Provide the [X, Y] coordinate of the cell's center where the given text is located.  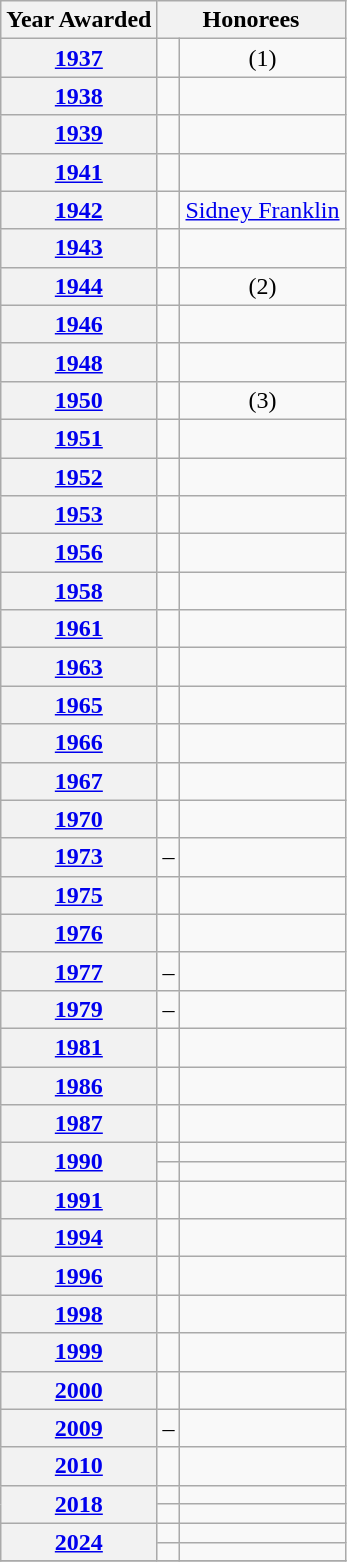
Year Awarded [79, 20]
1975 [79, 895]
Sidney Franklin [262, 210]
1938 [79, 96]
1948 [79, 362]
1944 [79, 286]
1942 [79, 210]
1953 [79, 515]
1951 [79, 438]
1973 [79, 857]
1979 [79, 1009]
1950 [79, 400]
Honorees [251, 20]
1956 [79, 553]
2010 [79, 1466]
(2) [262, 286]
1963 [79, 667]
1991 [79, 1200]
1986 [79, 1085]
1994 [79, 1238]
1970 [79, 819]
2000 [79, 1390]
1941 [79, 172]
1958 [79, 591]
1961 [79, 629]
1996 [79, 1276]
1998 [79, 1314]
2009 [79, 1428]
1976 [79, 933]
1937 [79, 58]
(1) [262, 58]
1981 [79, 1047]
1990 [79, 1162]
1967 [79, 781]
1966 [79, 743]
1999 [79, 1352]
1965 [79, 705]
1952 [79, 477]
2018 [79, 1504]
1977 [79, 971]
2024 [79, 1542]
(3) [262, 400]
1943 [79, 248]
1987 [79, 1124]
1946 [79, 324]
1939 [79, 134]
